Determine the (x, y) coordinate at the center of the cell enclosing the given text.  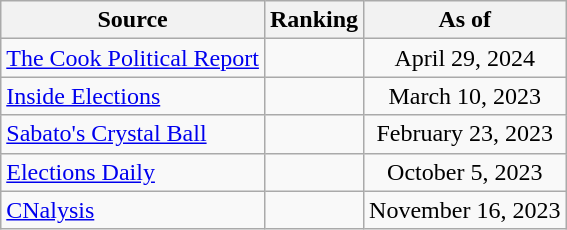
February 23, 2023 (465, 134)
November 16, 2023 (465, 210)
Elections Daily (133, 172)
Sabato's Crystal Ball (133, 134)
Source (133, 20)
Ranking (314, 20)
April 29, 2024 (465, 58)
March 10, 2023 (465, 96)
The Cook Political Report (133, 58)
October 5, 2023 (465, 172)
As of (465, 20)
Inside Elections (133, 96)
CNalysis (133, 210)
